Return [x, y] of the center of cell containing provided text 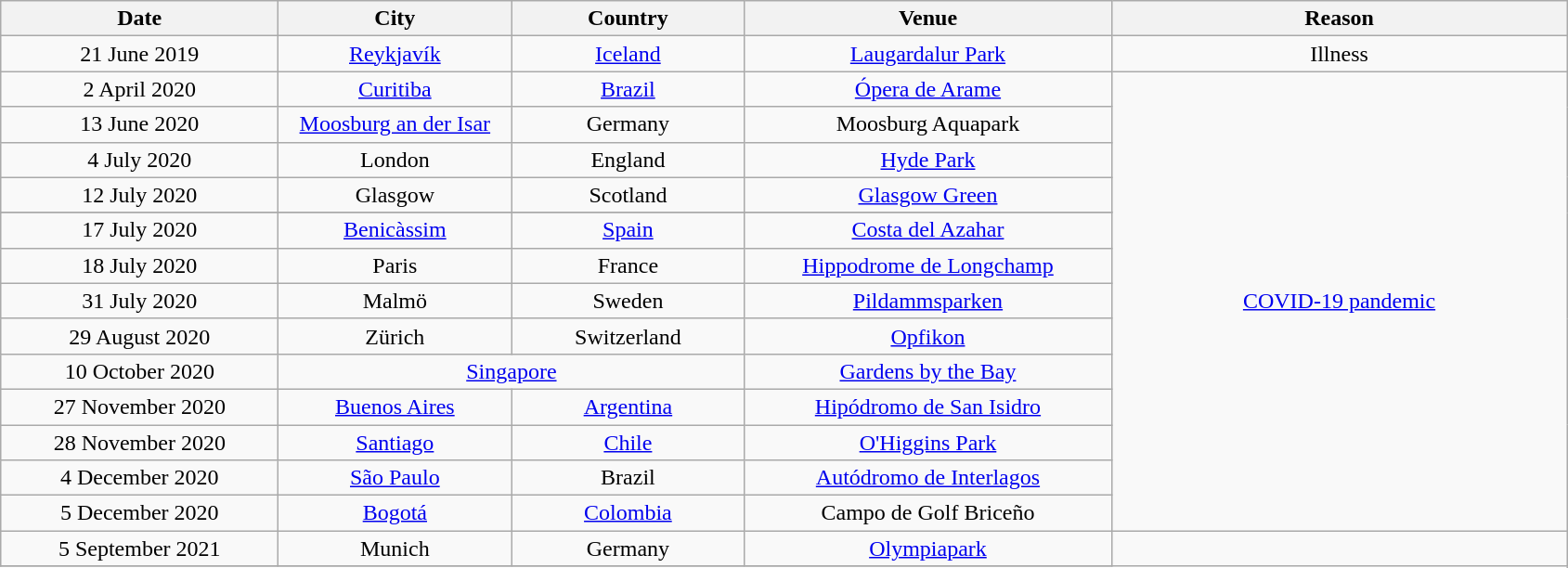
Glasgow Green [928, 195]
4 July 2020 [139, 160]
Reykjavík [395, 54]
Curitiba [395, 89]
Scotland [628, 195]
31 July 2020 [139, 301]
17 July 2020 [139, 230]
Iceland [628, 54]
Moosburg an der Isar [395, 124]
Singapore [512, 371]
Illness [1339, 54]
Zürich [395, 336]
Hippodrome de Longchamp [928, 265]
Paris [395, 265]
Malmö [395, 301]
Moosburg Aquapark [928, 124]
Costa del Azahar [928, 230]
Buenos Aires [395, 407]
Hyde Park [928, 160]
12 July 2020 [139, 195]
Switzerland [628, 336]
Campo de Golf Briceño [928, 513]
Colombia [628, 513]
18 July 2020 [139, 265]
Bogotá [395, 513]
21 June 2019 [139, 54]
Ópera de Arame [928, 89]
27 November 2020 [139, 407]
10 October 2020 [139, 371]
5 December 2020 [139, 513]
Hipódromo de San Isidro [928, 407]
Sweden [628, 301]
London [395, 160]
São Paulo [395, 478]
28 November 2020 [139, 443]
Chile [628, 443]
Pildammsparken [928, 301]
Gardens by the Bay [928, 371]
Spain [628, 230]
4 December 2020 [139, 478]
Santiago [395, 443]
Country [628, 19]
29 August 2020 [139, 336]
5 September 2021 [139, 549]
O'Higgins Park [928, 443]
City [395, 19]
Opfikon [928, 336]
Benicàssim [395, 230]
Munich [395, 549]
Reason [1339, 19]
Autódromo de Interlagos [928, 478]
Laugardalur Park [928, 54]
France [628, 265]
2 April 2020 [139, 89]
Venue [928, 19]
COVID-19 pandemic [1339, 301]
Glasgow [395, 195]
Argentina [628, 407]
Olympiapark [928, 549]
Date [139, 19]
England [628, 160]
13 June 2020 [139, 124]
